From the cell containing the given text, extract its center point as [X, Y] coordinate. 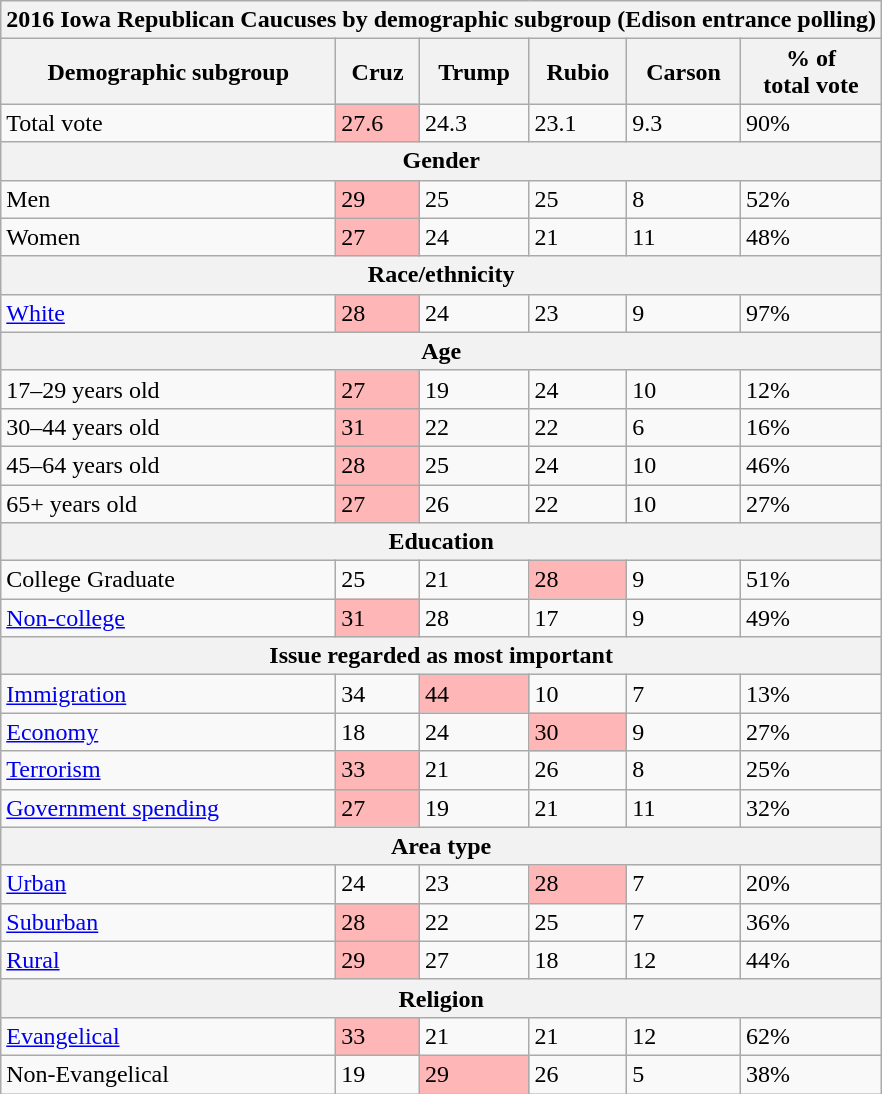
College Graduate [168, 580]
25% [810, 770]
Government spending [168, 808]
20% [810, 884]
48% [810, 237]
45–64 years old [168, 465]
34 [378, 694]
Demographic subgroup [168, 72]
6 [684, 427]
46% [810, 465]
Carson [684, 72]
Rubio [578, 72]
Cruz [378, 72]
Gender [442, 161]
27.6 [378, 123]
97% [810, 313]
Total vote [168, 123]
90% [810, 123]
30 [578, 732]
Terrorism [168, 770]
12% [810, 389]
38% [810, 1074]
23.1 [578, 123]
Rural [168, 960]
24.3 [474, 123]
32% [810, 808]
Trump [474, 72]
17 [578, 618]
17–29 years old [168, 389]
9.3 [684, 123]
Area type [442, 846]
Urban [168, 884]
Suburban [168, 922]
Non-Evangelical [168, 1074]
Economy [168, 732]
5 [684, 1074]
White [168, 313]
65+ years old [168, 503]
30–44 years old [168, 427]
% oftotal vote [810, 72]
16% [810, 427]
Men [168, 199]
13% [810, 694]
44 [474, 694]
Education [442, 542]
Race/ethnicity [442, 275]
Issue regarded as most important [442, 656]
Women [168, 237]
44% [810, 960]
49% [810, 618]
2016 Iowa Republican Caucuses by demographic subgroup (Edison entrance polling) [442, 20]
Religion [442, 998]
62% [810, 1036]
Age [442, 351]
52% [810, 199]
Evangelical [168, 1036]
Immigration [168, 694]
51% [810, 580]
36% [810, 922]
Non-college [168, 618]
